Find where the given text appears and provide that cell's center as (x, y) coordinate. 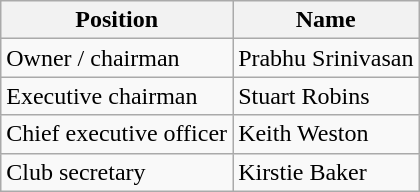
Prabhu Srinivasan (326, 58)
Name (326, 20)
Owner / chairman (117, 58)
Stuart Robins (326, 96)
Chief executive officer (117, 134)
Club secretary (117, 172)
Position (117, 20)
Executive chairman (117, 96)
Keith Weston (326, 134)
Kirstie Baker (326, 172)
